Identify which cell holds the provided text, then report its [x, y] central coordinate. 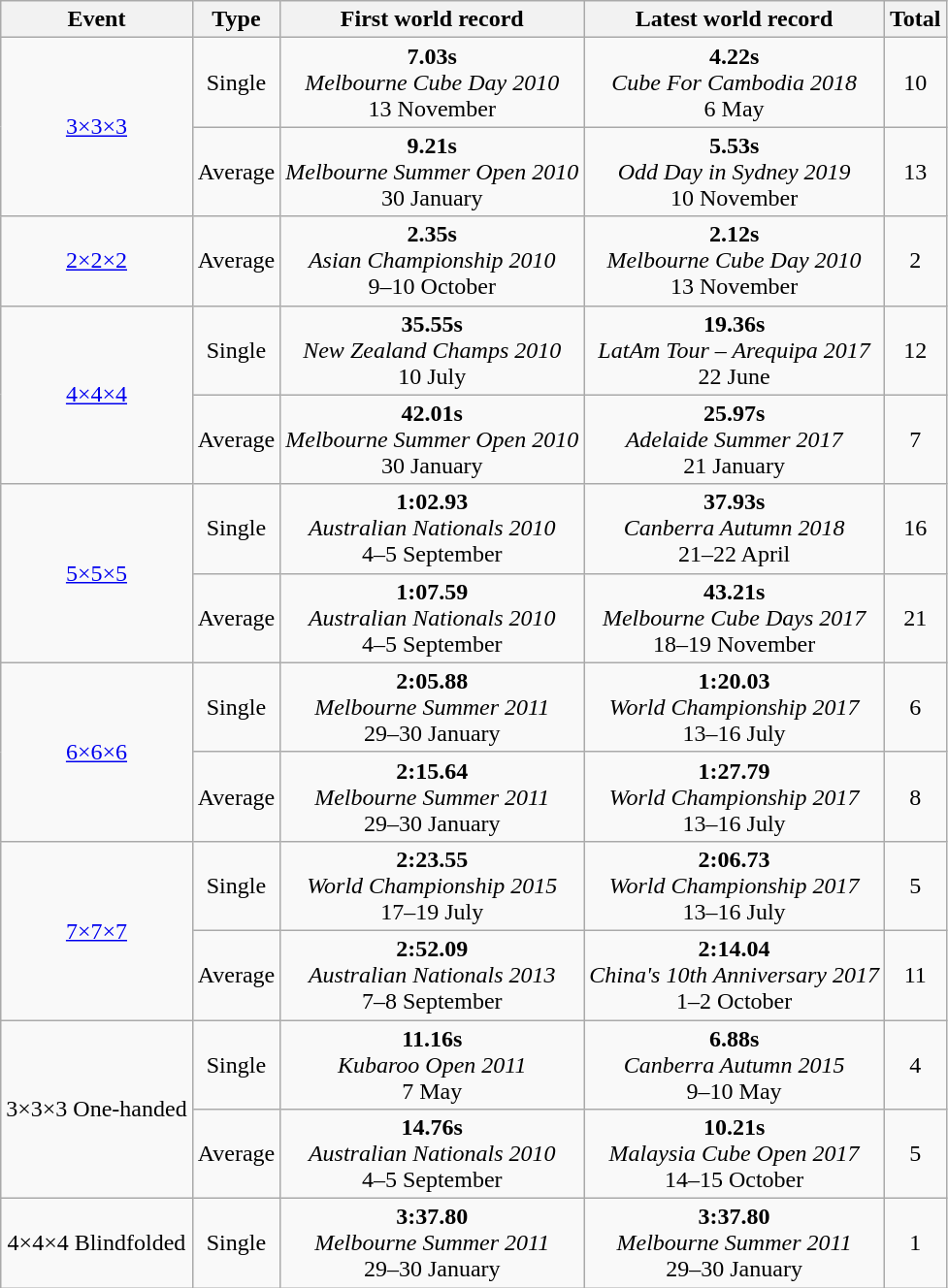
4.22s Cube For Cambodia 2018 6 May [735, 82]
1:20.03 World Championship 2017 13–16 July [735, 707]
6×6×6 [97, 752]
42.01s Melbourne Summer Open 2010 30 January [433, 439]
11 [915, 975]
2×2×2 [97, 261]
19.36s LatAm Tour – Arequipa 2017 22 June [735, 350]
1 [915, 1243]
9.21s Melbourne Summer Open 2010 30 January [433, 172]
13 [915, 172]
2.35s Asian Championship 2010 9–10 October [433, 261]
2.12s Melbourne Cube Day 2010 13 November [735, 261]
5.53s Odd Day in Sydney 2019 10 November [735, 172]
6.88s Canberra Autumn 2015 9–10 May [735, 1065]
37.93s Canberra Autumn 2018 21–22 April [735, 529]
2:05.88 Melbourne Summer 2011 29–30 January [433, 707]
6 [915, 707]
2:14.04 China's 10th Anniversary 2017 1–2 October [735, 975]
1:07.59 Australian Nationals 2010 4–5 September [433, 618]
35.55s New Zealand Champs 2010 10 July [433, 350]
10.21s Malaysia Cube Open 2017 14–15 October [735, 1154]
First world record [433, 19]
3×3×3 One-handed [97, 1110]
12 [915, 350]
2:06.73 World Championship 2017 13–16 July [735, 885]
25.97s Adelaide Summer 2017 21 January [735, 439]
2:15.64 Melbourne Summer 2011 29–30 January [433, 796]
8 [915, 796]
Event [97, 19]
10 [915, 82]
1:02.93 Australian Nationals 2010 4–5 September [433, 529]
Latest world record [735, 19]
11.16s Kubaroo Open 2011 7 May [433, 1065]
21 [915, 618]
Type [237, 19]
7.03s Melbourne Cube Day 2010 13 November [433, 82]
14.76s Australian Nationals 2010 4–5 September [433, 1154]
7 [915, 439]
7×7×7 [97, 930]
1:27.79 World Championship 2017 13–16 July [735, 796]
4×4×4 Blindfolded [97, 1243]
4 [915, 1065]
5×5×5 [97, 573]
2:23.55 World Championship 2015 17–19 July [433, 885]
3×3×3 [97, 127]
2:52.09 Australian Nationals 2013 7–8 September [433, 975]
4×4×4 [97, 395]
2 [915, 261]
16 [915, 529]
Total [915, 19]
43.21s Melbourne Cube Days 2017 18–19 November [735, 618]
